Locate the cell with the specified text and output its (X, Y) center coordinate. 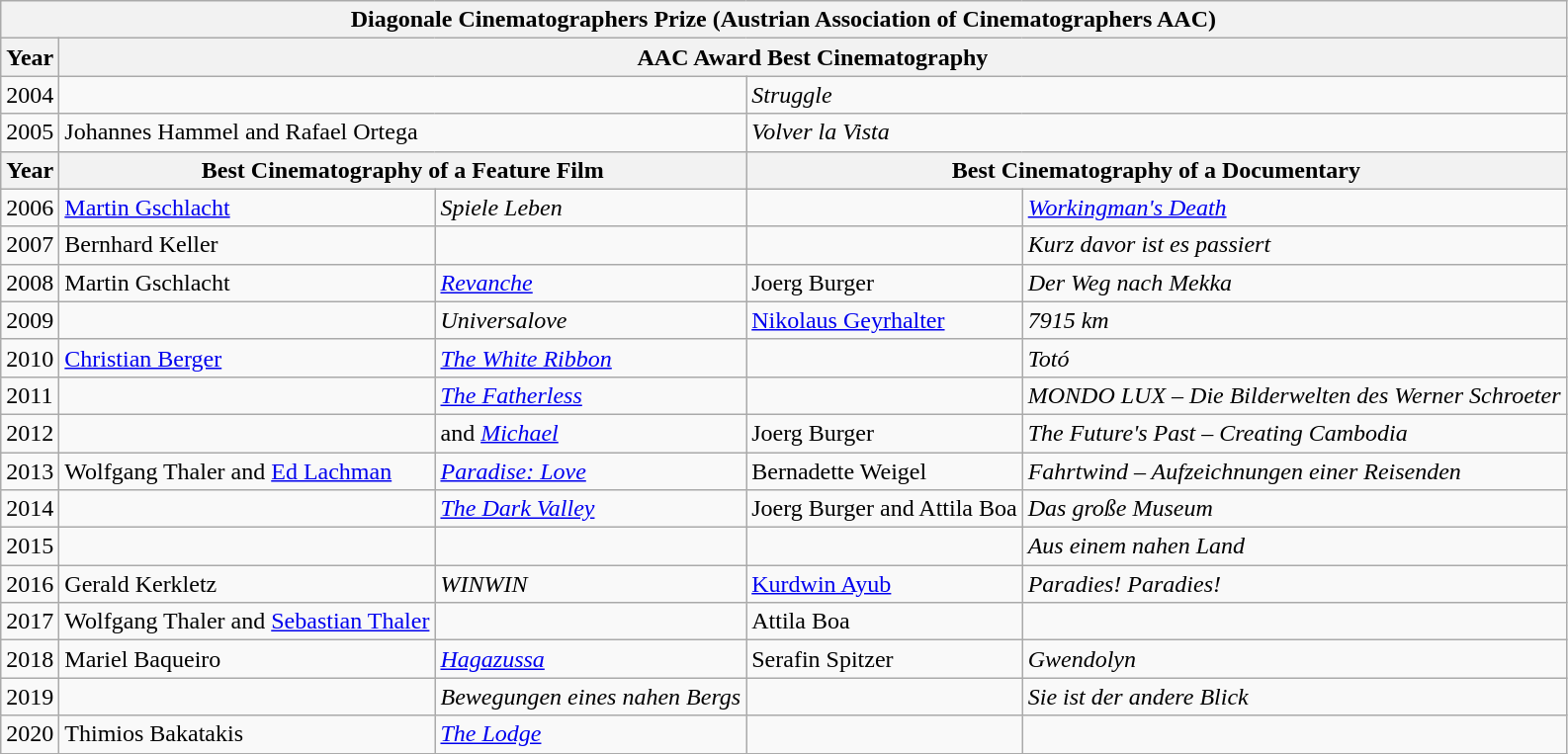
Christian Berger (247, 358)
Kurz davor ist es passiert (1294, 245)
2004 (30, 95)
Diagonale Cinematographers Prize (Austrian Association of Cinematographers AAC) (783, 20)
Attila Boa (884, 622)
Revanche (591, 283)
2009 (30, 320)
2007 (30, 245)
Best Cinematography of a Documentary (1157, 170)
Das große Museum (1294, 509)
Serafin Spitzer (884, 659)
MONDO LUX – Die Bilderwelten des Werner Schroeter (1294, 395)
Der Weg nach Mekka (1294, 283)
Spiele Leben (591, 208)
Fahrtwind – Aufzeichnungen einer Reisenden (1294, 471)
2005 (30, 132)
Wolfgang Thaler and Sebastian Thaler (247, 622)
The Lodge (591, 734)
Workingman's Death (1294, 208)
Bernhard Keller (247, 245)
Bewegungen eines nahen Bergs (591, 697)
Paradies! Paradies! (1294, 584)
2020 (30, 734)
The Dark Valley (591, 509)
Universalove (591, 320)
and Michael (591, 433)
2010 (30, 358)
Paradise: Love (591, 471)
The Fatherless (591, 395)
Volver la Vista (1157, 132)
Kurdwin Ayub (884, 584)
Johannes Hammel and Rafael Ortega (403, 132)
AAC Award Best Cinematography (813, 57)
The White Ribbon (591, 358)
Struggle (1157, 95)
Gwendolyn (1294, 659)
2017 (30, 622)
WINWIN (591, 584)
2018 (30, 659)
The Future's Past – Creating Cambodia (1294, 433)
Nikolaus Geyrhalter (884, 320)
2019 (30, 697)
2015 (30, 546)
Joerg Burger and Attila Boa (884, 509)
Aus einem nahen Land (1294, 546)
Thimios Bakatakis (247, 734)
2011 (30, 395)
2014 (30, 509)
2008 (30, 283)
Sie ist der andere Blick (1294, 697)
2006 (30, 208)
Totó (1294, 358)
Wolfgang Thaler and Ed Lachman (247, 471)
2012 (30, 433)
7915 km (1294, 320)
2016 (30, 584)
Gerald Kerkletz (247, 584)
Mariel Baqueiro (247, 659)
Bernadette Weigel (884, 471)
Hagazussa (591, 659)
Best Cinematography of a Feature Film (403, 170)
2013 (30, 471)
